From the cell containing the given text, extract its center point as (X, Y) coordinate. 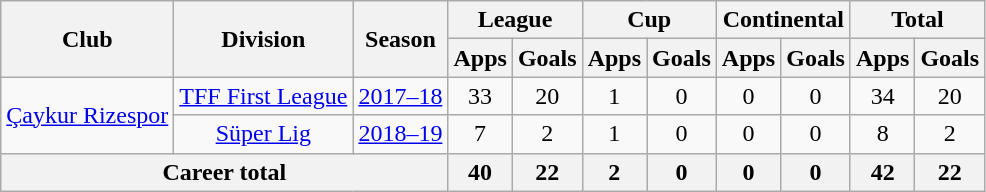
Career total (224, 172)
7 (480, 134)
8 (882, 134)
Club (88, 39)
Çaykur Rizespor (88, 115)
33 (480, 96)
TFF First League (264, 96)
Division (264, 39)
2018–19 (400, 134)
Cup (649, 20)
Season (400, 39)
34 (882, 96)
42 (882, 172)
League (515, 20)
40 (480, 172)
Süper Lig (264, 134)
2017–18 (400, 96)
Total (917, 20)
Continental (783, 20)
